Provide the (x, y) coordinate of the cell's center where the given text is located.  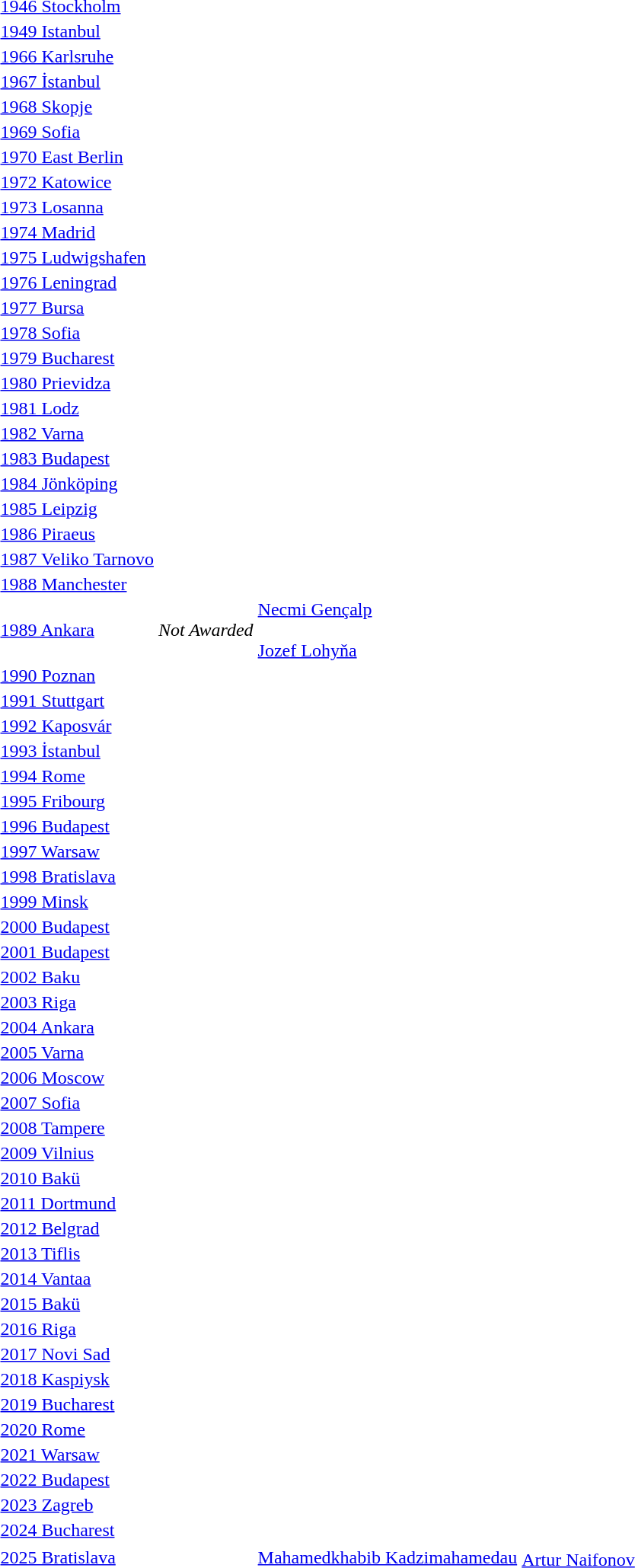
Not Awarded (206, 630)
Necmi Gençalp Jozef Lohyňa (388, 630)
